From the cell containing the given text, extract its center point as [x, y] coordinate. 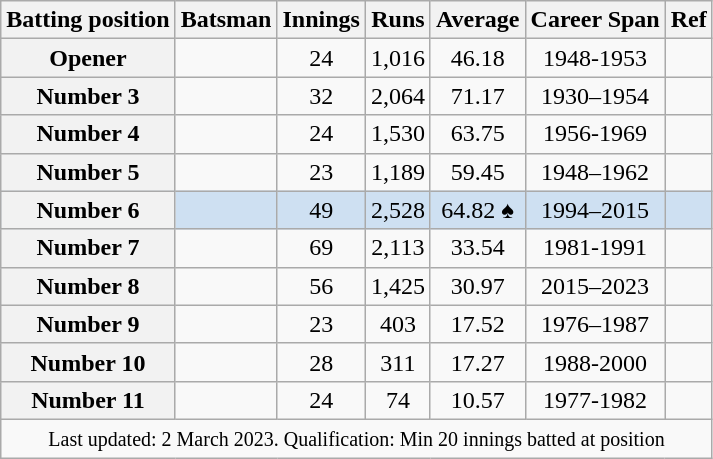
Number 8 [88, 286]
Number 3 [88, 96]
403 [398, 324]
1,016 [398, 58]
Career Span [595, 20]
28 [321, 362]
Number 11 [88, 400]
10.57 [478, 400]
46.18 [478, 58]
2,528 [398, 210]
1977-1982 [595, 400]
Number 5 [88, 172]
63.75 [478, 134]
17.52 [478, 324]
1948–1962 [595, 172]
2,064 [398, 96]
30.97 [478, 286]
64.82 ♠ [478, 210]
17.27 [478, 362]
71.17 [478, 96]
49 [321, 210]
1956-1969 [595, 134]
1,530 [398, 134]
1981-1991 [595, 248]
Average [478, 20]
1,425 [398, 286]
Batting position [88, 20]
Number 7 [88, 248]
1930–1954 [595, 96]
Batsman [226, 20]
1988-2000 [595, 362]
Ref [688, 20]
33.54 [478, 248]
59.45 [478, 172]
32 [321, 96]
2,113 [398, 248]
2015–2023 [595, 286]
56 [321, 286]
Number 4 [88, 134]
311 [398, 362]
1976–1987 [595, 324]
Last updated: 2 March 2023. Qualification: Min 20 innings batted at position [357, 438]
Number 10 [88, 362]
74 [398, 400]
Runs [398, 20]
Number 9 [88, 324]
1948-1953 [595, 58]
69 [321, 248]
Opener [88, 58]
1994–2015 [595, 210]
Number 6 [88, 210]
Innings [321, 20]
1,189 [398, 172]
